Find where the given text appears and provide that cell's center as (x, y) coordinate. 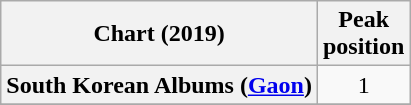
Chart (2019) (160, 34)
1 (363, 85)
Peakposition (363, 34)
South Korean Albums (Gaon) (160, 85)
